Identify which cell holds the provided text, then report its (x, y) central coordinate. 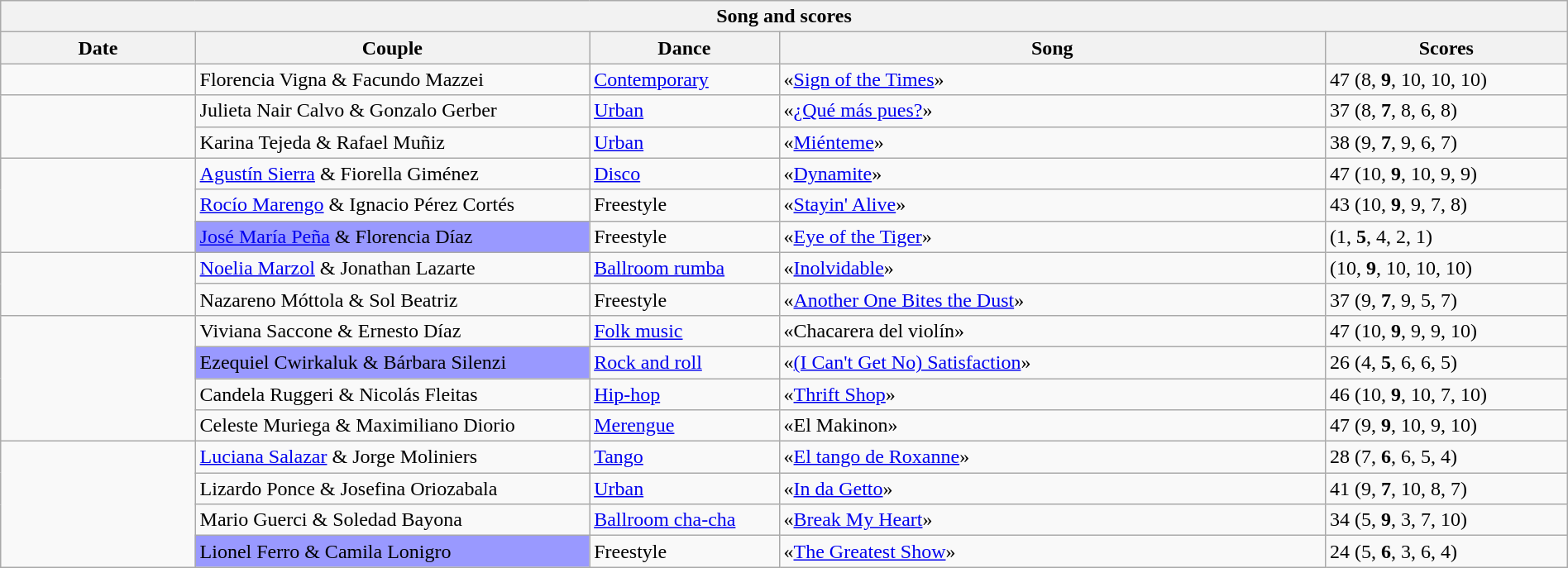
«(I Can't Get No) Satisfaction» (1052, 362)
37 (9, 7, 9, 5, 7) (1446, 299)
47 (9, 9, 10, 9, 10) (1446, 426)
47 (8, 9, 10, 10, 10) (1446, 79)
Viviana Saccone & Ernesto Díaz (392, 331)
Ezequiel Cwirkaluk & Bárbara Silenzi (392, 362)
Lionel Ferro & Camila Lonigro (392, 551)
Hip-hop (685, 394)
«El tango de Roxanne» (1052, 457)
Candela Ruggeri & Nicolás Fleitas (392, 394)
«Stayin' Alive» (1052, 205)
28 (7, 6, 6, 5, 4) (1446, 457)
«Inolvidable» (1052, 268)
«Break My Heart» (1052, 520)
Celeste Muriega & Maximiliano Diorio (392, 426)
38 (9, 7, 9, 6, 7) (1446, 142)
Rock and roll (685, 362)
«Eye of the Tiger» (1052, 236)
Contemporary (685, 79)
46 (10, 9, 10, 7, 10) (1446, 394)
Song (1052, 48)
Tango (685, 457)
41 (9, 7, 10, 8, 7) (1446, 489)
37 (8, 7, 8, 6, 8) (1446, 111)
34 (5, 9, 3, 7, 10) (1446, 520)
«The Greatest Show» (1052, 551)
«Another One Bites the Dust» (1052, 299)
Song and scores (784, 17)
Ballroom rumba (685, 268)
Karina Tejeda & Rafael Muñiz (392, 142)
24 (5, 6, 3, 6, 4) (1446, 551)
Mario Guerci & Soledad Bayona (392, 520)
«¿Qué más pues?» (1052, 111)
«Dynamite» (1052, 174)
Rocío Marengo & Ignacio Pérez Cortés (392, 205)
«Chacarera del violín» (1052, 331)
Nazareno Móttola & Sol Beatriz (392, 299)
Julieta Nair Calvo & Gonzalo Gerber (392, 111)
26 (4, 5, 6, 6, 5) (1446, 362)
José María Peña & Florencia Díaz (392, 236)
Date (98, 48)
Agustín Sierra & Fiorella Giménez (392, 174)
Disco (685, 174)
«Thrift Shop» (1052, 394)
43 (10, 9, 9, 7, 8) (1446, 205)
Ballroom cha-cha (685, 520)
Scores (1446, 48)
Noelia Marzol & Jonathan Lazarte (392, 268)
Couple (392, 48)
47 (10, 9, 10, 9, 9) (1446, 174)
(1, 5, 4, 2, 1) (1446, 236)
47 (10, 9, 9, 9, 10) (1446, 331)
«In da Getto» (1052, 489)
Florencia Vigna & Facundo Mazzei (392, 79)
Lizardo Ponce & Josefina Oriozabala (392, 489)
Merengue (685, 426)
Luciana Salazar & Jorge Moliniers (392, 457)
«Sign of the Times» (1052, 79)
(10, 9, 10, 10, 10) (1446, 268)
«El Makinon» (1052, 426)
Dance (685, 48)
«Miénteme» (1052, 142)
Folk music (685, 331)
